Locate the cell with the specified text and output its [x, y] center coordinate. 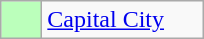
Capital City [122, 20]
